Identify which cell holds the provided text, then report its [x, y] central coordinate. 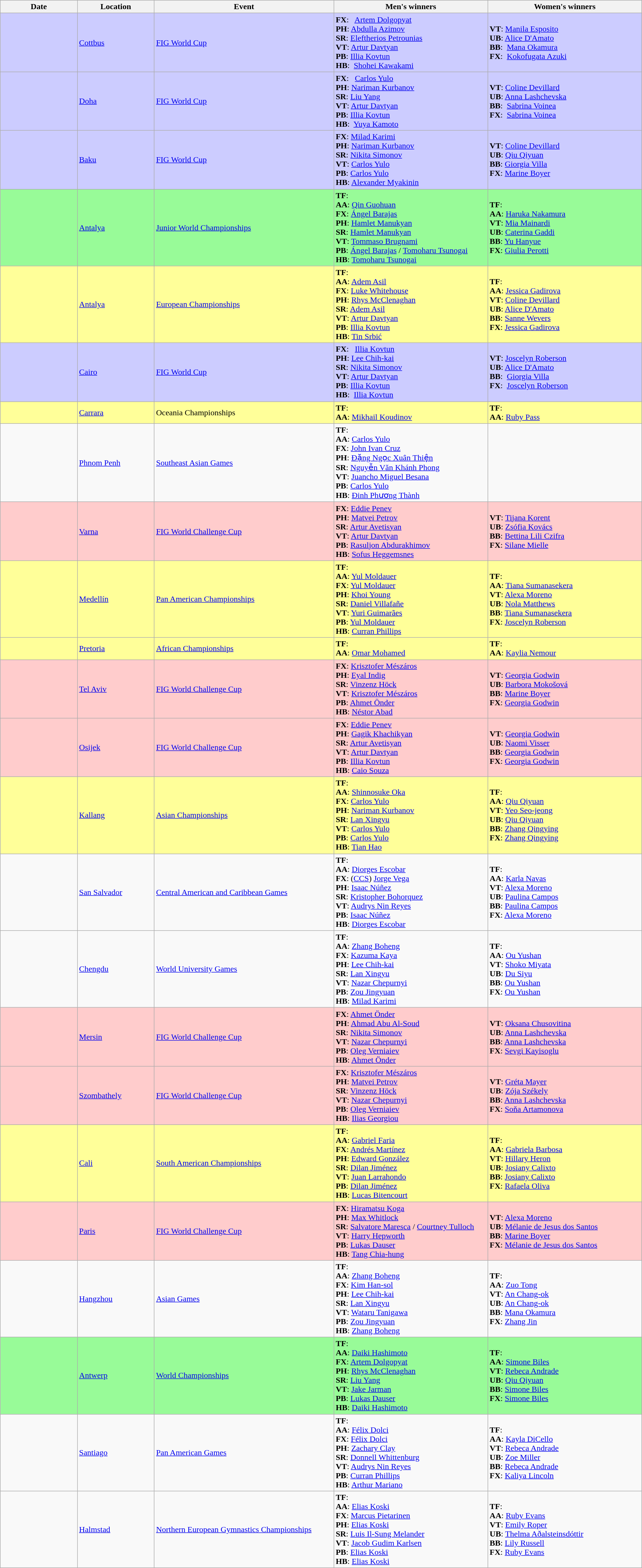
Central American and Caribbean Games [244, 892]
Men's winners [411, 7]
Paris [116, 1231]
FX: Milad KarimiPH: Nariman KurbanovSR: Nikita SimonovVT: Carlos YuloPB: Carlos YuloHB: Alexander Myakinin [411, 160]
TF: AA: Karla NavasVT: Alexa MorenoUB: Paulina CamposBB: Paulina CamposFX: Alexa Moreno [565, 892]
TF: AA: Diorges EscobarFX: (CCS) Jorge VegaPH: Isaac NúñezSR: Kristopher BohorquezVT: Audrys Nin ReyesPB: Isaac NúñezHB: Diorges Escobar [411, 892]
VT: Oksana ChusovitinaUB: Anna LashchevskaBB: Anna LashchevskaFX: Sevgi Kayisoglu [565, 1037]
Chengdu [116, 969]
TF: AA: Ruby EvansVT: Emily RoperUB: Thelma AðalsteinsdóttirBB: Lily RussellFX: Ruby Evans [565, 1530]
Carrara [116, 413]
Asian Championships [244, 815]
TF: AA: Zuo TongVT: An Chang-ok UB: An Chang-okBB: Mana OkamuraFX: Zhang Jin [565, 1299]
Date [39, 7]
San Salvador [116, 892]
VT: Gréta MayerUB: Zója SzékelyBB: Anna LashchevskaFX: Soňa Artamonova [565, 1095]
VT: Georgia Godwin UB: Naomi Visser BB: Georgia Godwin FX: Georgia Godwin [565, 747]
FX: Eddie Penev PH: Gagik Khachikyan SR: Artur Avetisyan VT: Artur Davtyan PB: Illia Kovtun HB: Caio Souza [411, 747]
Kallang [116, 815]
FX: Krisztofer Mészáros PH: Eyal Indig SR: Vinzenz Höck VT: Krisztofer Mészáros PB: Ahmet Önder HB: Néstor Abad [411, 689]
Varna [116, 531]
Tel Aviv [116, 689]
South American Championships [244, 1163]
Halmstad [116, 1530]
TF: AA: Zhang BohengFX: Kim Han-solPH: Lee Chih-kaiSR: Lan XingyuVT: Wataru TanigawaPB: Zou JingyuanHB: Zhang Boheng [411, 1299]
VT: Alexa MorenoUB: Mélanie de Jesus dos SantosBB: Marine BoyerFX: Mélanie de Jesus dos Santos [565, 1231]
TF: AA: Qiu Qiyuan VT: Yeo Seo-jeong UB: Qiu Qiyuan BB: Zhang Qingying FX: Zhang Qingying [565, 815]
FX: Krisztofer MészárosPH: Matvei PetrovSR: Vinzenz HöckVT: Nazar ChepurnyiPB: Oleg VerniaievHB: Ilias Georgiou [411, 1095]
Antwerp [116, 1376]
TF: AA: Ruby Pass [565, 413]
VT: Coline DevillardUB: Anna LashchevskaBB: Sabrina VoineaFX: Sabrina Voinea [565, 101]
Phnom Penh [116, 463]
Event [244, 7]
TF: AA: Félix DolciFX: Félix DolciPH: Zachary ClaySR: Donnell WhittenburgVT: Audrys Nin ReyesPB: Curran PhillipsHB: Arthur Mariano [411, 1452]
FX: Carlos YuloPH: Nariman KurbanovSR: Liu YangVT: Artur DavtyanPB: Illia KovtunHB: Yuya Kamoto [411, 101]
TF: AA: Yul Moldauer FX: Yul Moldauer PH: Khoi Young SR: Daniel Villafañe VT: Yuri Guimarães PB: Yul Moldauer HB: Curran Phillips [411, 599]
European Championships [244, 304]
VT: Georgia Godwin UB: Barbora Mokošová BB: Marine Boyer FX: Georgia Godwin [565, 689]
FX: Illia Kovtun PH: Lee Chih-kai SR: Nikita Simonov VT: Artur Davtyan PB: Illia Kovtun HB: Illia Kovtun [411, 372]
World Championships [244, 1376]
Junior World Championships [244, 228]
Oceania Championships [244, 413]
Northern European Gymnastics Championships [244, 1530]
Szombathely [116, 1095]
Cottbus [116, 43]
TF: AA: Kayla DiCelloVT: Rebeca AndradeUB: Zoe MillerBB: Rebeca AndradeFX: Kaliya Lincoln [565, 1452]
VT: Tijana Korent UB: Zsófia Kovács BB: Bettina Lili Czifra FX: Silane Mielle [565, 531]
FX: Hiramatsu KogaPH: Max WhitlockSR: Salvatore Maresca / Courtney TullochVT: Harry HepworthPB: Lukas DauserHB: Tang Chia-hung [411, 1231]
TF: AA: Jessica GadirovaVT: Coline DevillardUB: Alice D'AmatoBB: Sanne WeversFX: Jessica Gadirova [565, 304]
TF: AA: Elias KoskiFX: Marcus PietarinenPH: Elias KoskiSR: Luis Il-Sung MelanderVT: Jacob Gudim KarlsenPB: Elias KoskiHB: Elias Koski [411, 1530]
VT: Joscelyn Roberson UB: Alice D'Amato BB: Giorgia VillaFX: Joscelyn Roberson [565, 372]
Women's winners [565, 7]
World University Games [244, 969]
FX: Ahmet ÖnderPH: Ahmad Abu Al-SoudSR: Nikita SimonovVT: Nazar ChepurnyiPB: Oleg VerniaievHB: Ahmet Önder [411, 1037]
Asian Games [244, 1299]
TF: AA: Haruka Nakamura VT: Mia MainardiUB: Caterina GaddiBB: Yu HanyueFX: Giulia Perotti [565, 228]
TF: AA: Kaylia Nemour [565, 648]
TF: AA: Shinnosuke Oka FX: Carlos Yulo PH: Nariman Kurbanov SR: Lan Xingyu VT: Carlos Yulo PB: Carlos Yulo HB: Tian Hao [411, 815]
TF: AA: Ou Yushan VT: Shoko Miyata UB: Du Siyu BB: Ou Yushan FX: Ou Yushan [565, 969]
Santiago [116, 1452]
TF: AA: Tiana SumanasekeraVT: Alexa MorenoUB: Nola MatthewsBB: Tiana SumanasekeraFX: Joscelyn Roberson [565, 599]
Pan American Championships [244, 599]
Cali [116, 1163]
Doha [116, 101]
Mersin [116, 1037]
TF: AA: Simone BilesVT: Rebeca AndradeUB: Qiu QiyuanBB: Simone BilesFX: Simone Biles [565, 1376]
Baku [116, 160]
Pretoria [116, 648]
Cairo [116, 372]
Location [116, 7]
TF: AA: Zhang Boheng FX: Kazuma Kaya PH: Lee Chih-kai SR: Lan Xingyu VT: Nazar Chepurnyi PB: Zou Jingyuan HB: Milad Karimi [411, 969]
Medellín [116, 599]
FX: Artem DolgopyatPH: Abdulla AzimovSR: Eleftherios PetrouniasVT: Artur DavtyanPB: Illia KovtunHB: Shohei Kawakami [411, 43]
TF: AA: Daiki HashimotoFX: Artem DolgopyatPH: Rhys McClenaghanSR: Liu YangVT: Jake JarmanPB: Lukas DauserHB: Daiki Hashimoto [411, 1376]
Osijek [116, 747]
TF: AA: Gabriela BarbosaVT: Hillary HeronUB: Josiany CalixtoBB: Josiany CalixtoFX: Rafaela Oliva [565, 1163]
African Championships [244, 648]
TF: AA: Mikhail Koudinov [411, 413]
VT: Coline DevillardUB: Qiu QiyuanBB: Giorgia VillaFX: Marine Boyer [565, 160]
Pan American Games [244, 1452]
TF: AA: Adem AsilFX: Luke WhitehousePH: Rhys McClenaghanSR: Adem AsilVT: Artur DavtyanPB: Illia KovtunHB: Tin Srbić [411, 304]
TF: AA: Omar Mohamed [411, 648]
VT: Manila EspositoUB: Alice D'AmatoBB: Mana OkamuraFX: Kokofugata Azuki [565, 43]
FX: Eddie Penev PH: Matvei Petrov SR: Artur Avetisyan VT: Artur Davtyan PB: Rasuljon Abdurakhimov HB: Sofus Heggemsnes [411, 531]
Hangzhou [116, 1299]
TF: AA: Gabriel Faria FX: Andrés Martínez PH: Edward González SR: Dilan Jiménez VT: Juan Larrahondo PB: Dilan Jiménez HB: Lucas Bitencourt [411, 1163]
Southeast Asian Games [244, 463]
